Detect which cell encompasses the target text, then output its (x, y) center coordinate. 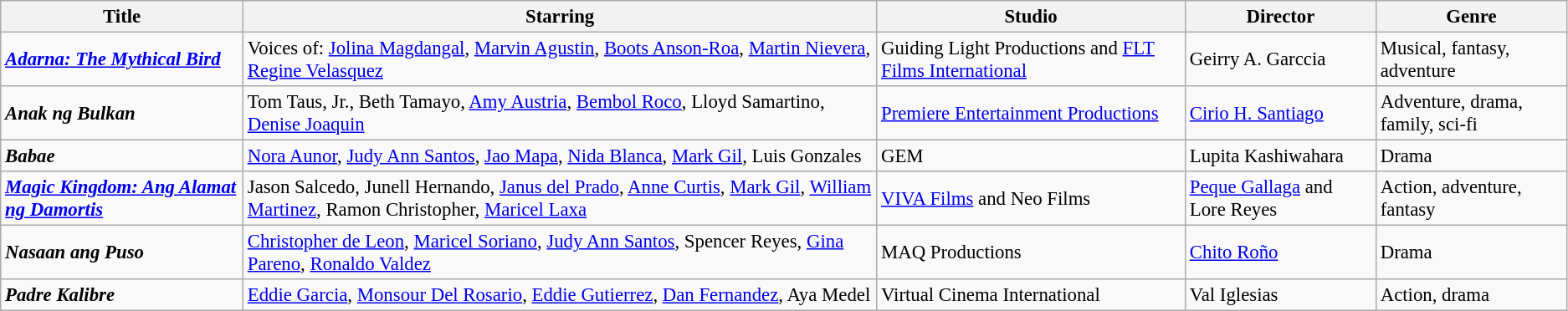
Peque Gallaga and Lore Reyes (1281, 199)
Adventure, drama, family, sci-fi (1471, 114)
Tom Taus, Jr., Beth Tamayo, Amy Austria, Bembol Roco, Lloyd Samartino, Denise Joaquin (559, 114)
Geirry A. Garccia (1281, 60)
Voices of: Jolina Magdangal, Marvin Agustin, Boots Anson-Roa, Martin Nievera, Regine Velasquez (559, 60)
Title (122, 17)
Nasaan ang Puso (122, 252)
Cirio H. Santiago (1281, 114)
Studio (1031, 17)
Action, adventure, fantasy (1471, 199)
Magic Kingdom: Ang Alamat ng Damortis (122, 199)
GEM (1031, 156)
Chito Roño (1281, 252)
Val Iglesias (1281, 295)
Musical, fantasy, adventure (1471, 60)
Eddie Garcia, Monsour Del Rosario, Eddie Gutierrez, Dan Fernandez, Aya Medel (559, 295)
MAQ Productions (1031, 252)
VIVA Films and Neo Films (1031, 199)
Lupita Kashiwahara (1281, 156)
Premiere Entertainment Productions (1031, 114)
Director (1281, 17)
Christopher de Leon, Maricel Soriano, Judy Ann Santos, Spencer Reyes, Gina Pareno, Ronaldo Valdez (559, 252)
Starring (559, 17)
Padre Kalibre (122, 295)
Guiding Light Productions and FLT Films International (1031, 60)
Nora Aunor, Judy Ann Santos, Jao Mapa, Nida Blanca, Mark Gil, Luis Gonzales (559, 156)
Genre (1471, 17)
Babae (122, 156)
Adarna: The Mythical Bird (122, 60)
Action, drama (1471, 295)
Jason Salcedo, Junell Hernando, Janus del Prado, Anne Curtis, Mark Gil, William Martinez, Ramon Christopher, Maricel Laxa (559, 199)
Virtual Cinema International (1031, 295)
Anak ng Bulkan (122, 114)
